From the cell containing the given text, extract its center point as (X, Y) coordinate. 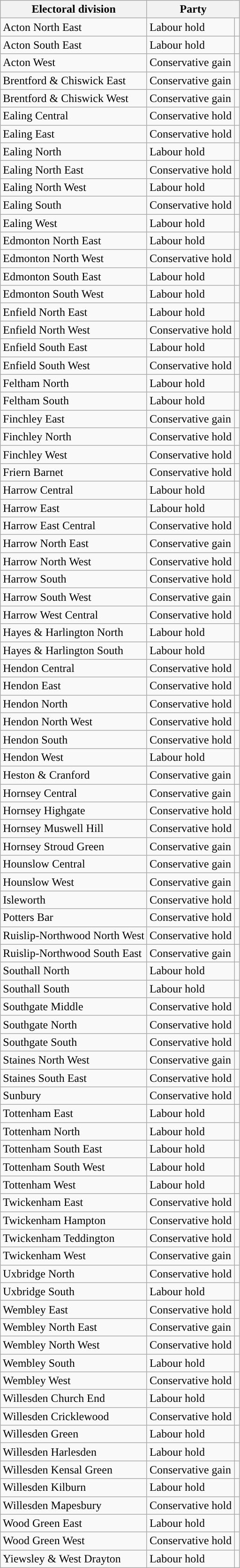
Potters Bar (74, 918)
Brentford & Chiswick West (74, 98)
Enfield South West (74, 365)
Twickenham Teddington (74, 1238)
Hornsey Muswell Hill (74, 829)
Ealing North East (74, 169)
Ealing North (74, 152)
Hayes & Harlington North (74, 633)
Party (193, 9)
Twickenham Hampton (74, 1220)
Twickenham East (74, 1203)
Southgate North (74, 1024)
Hendon North (74, 704)
Willesden Kilburn (74, 1488)
Tottenham East (74, 1114)
Harrow East (74, 508)
Enfield North East (74, 312)
Willesden Cricklewood (74, 1416)
Feltham South (74, 401)
Ealing South (74, 205)
Southall South (74, 989)
Finchley West (74, 454)
Willesden Green (74, 1434)
Hendon Central (74, 668)
Finchley East (74, 419)
Harrow East Central (74, 526)
Staines South East (74, 1078)
Hounslow Central (74, 864)
Finchley North (74, 437)
Hendon North West (74, 722)
Wood Green West (74, 1541)
Yiewsley & West Drayton (74, 1559)
Wembley West (74, 1381)
Hendon East (74, 686)
Heston & Cranford (74, 775)
Wembley North East (74, 1327)
Wembley South (74, 1363)
Tottenham South East (74, 1149)
Acton North East (74, 27)
Hornsey Highgate (74, 811)
Harrow South (74, 579)
Willesden Church End (74, 1399)
Willesden Kensal Green (74, 1470)
Friern Barnet (74, 472)
Isleworth (74, 900)
Hounslow West (74, 882)
Acton West (74, 63)
Harrow North East (74, 544)
Wembley East (74, 1309)
Edmonton South West (74, 294)
Uxbridge South (74, 1291)
Hendon South (74, 739)
Brentford & Chiswick East (74, 80)
Hayes & Harlington South (74, 650)
Edmonton South East (74, 277)
Hornsey Stroud Green (74, 846)
Harrow North West (74, 562)
Ruislip-Northwood South East (74, 953)
Wembley North West (74, 1345)
Feltham North (74, 383)
Wood Green East (74, 1523)
Southgate South (74, 1042)
Uxbridge North (74, 1274)
Southall North (74, 971)
Edmonton North West (74, 259)
Harrow South West (74, 597)
Acton South East (74, 45)
Harrow Central (74, 490)
Willesden Harlesden (74, 1452)
Sunbury (74, 1096)
Enfield South East (74, 348)
Hornsey Central (74, 793)
Tottenham North (74, 1131)
Ealing West (74, 223)
Ealing North West (74, 187)
Southgate Middle (74, 1006)
Electoral division (74, 9)
Hendon West (74, 757)
Tottenham South West (74, 1167)
Willesden Mapesbury (74, 1505)
Tottenham West (74, 1185)
Harrow West Central (74, 615)
Enfield North West (74, 330)
Ruislip-Northwood North West (74, 935)
Edmonton North East (74, 241)
Twickenham West (74, 1256)
Ealing Central (74, 116)
Ealing East (74, 134)
Staines North West (74, 1060)
